Return (X, Y) of the center of cell containing provided text 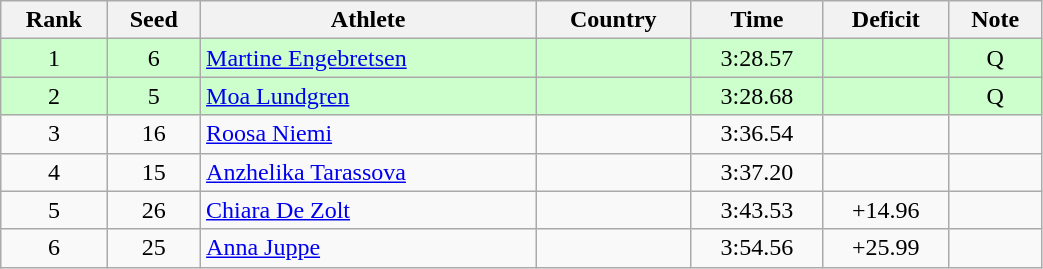
Anzhelika Tarassova (368, 172)
+14.96 (886, 210)
3:28.68 (758, 96)
4 (54, 172)
25 (154, 248)
Rank (54, 20)
26 (154, 210)
+25.99 (886, 248)
1 (54, 58)
Note (995, 20)
Country (614, 20)
Deficit (886, 20)
3:54.56 (758, 248)
3:37.20 (758, 172)
Time (758, 20)
3:43.53 (758, 210)
Anna Juppe (368, 248)
Athlete (368, 20)
Moa Lundgren (368, 96)
Seed (154, 20)
3 (54, 134)
15 (154, 172)
Chiara De Zolt (368, 210)
16 (154, 134)
Roosa Niemi (368, 134)
3:28.57 (758, 58)
2 (54, 96)
Martine Engebretsen (368, 58)
3:36.54 (758, 134)
